Return the [X, Y] coordinate for the center point of the cell that contains the specified text.  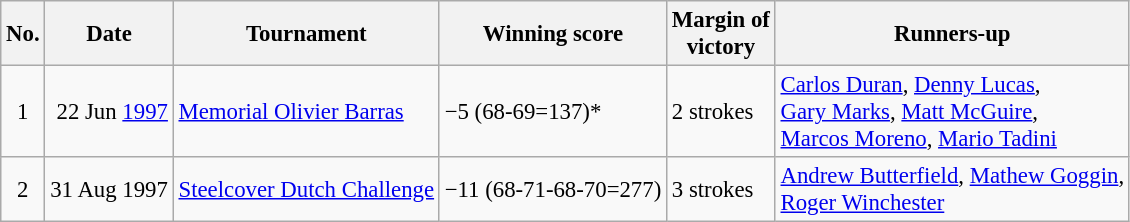
Andrew Butterfield, Mathew Goggin, Roger Winchester [952, 190]
No. [23, 34]
Margin ofvictory [722, 34]
2 strokes [722, 112]
22 Jun 1997 [109, 112]
Carlos Duran, Denny Lucas, Gary Marks, Matt McGuire, Marcos Moreno, Mario Tadini [952, 112]
Date [109, 34]
Winning score [552, 34]
−11 (68-71-68-70=277) [552, 190]
31 Aug 1997 [109, 190]
1 [23, 112]
−5 (68-69=137)* [552, 112]
Memorial Olivier Barras [306, 112]
Runners-up [952, 34]
Steelcover Dutch Challenge [306, 190]
3 strokes [722, 190]
2 [23, 190]
Tournament [306, 34]
